Identify which cell holds the provided text, then report its [x, y] central coordinate. 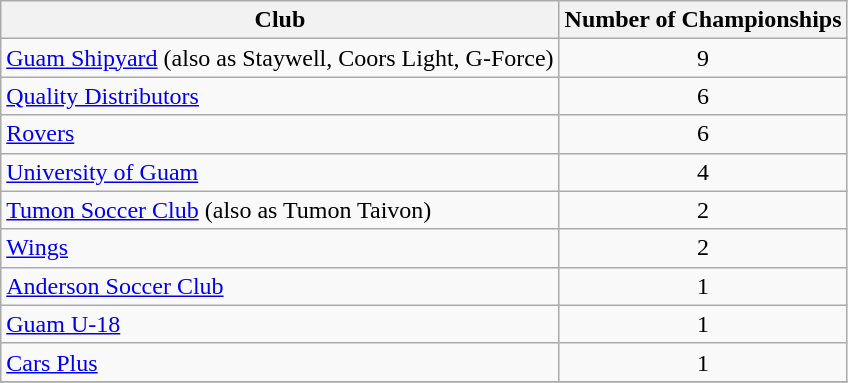
Guam U-18 [280, 324]
9 [703, 58]
Quality Distributors [280, 96]
4 [703, 172]
Wings [280, 248]
Rovers [280, 134]
Number of Championships [703, 20]
Club [280, 20]
Anderson Soccer Club [280, 286]
Tumon Soccer Club (also as Tumon Taivon) [280, 210]
Guam Shipyard (also as Staywell, Coors Light, G-Force) [280, 58]
University of Guam [280, 172]
Cars Plus [280, 362]
